Output the (X, Y) coordinate of the center of the cell containing the given text.  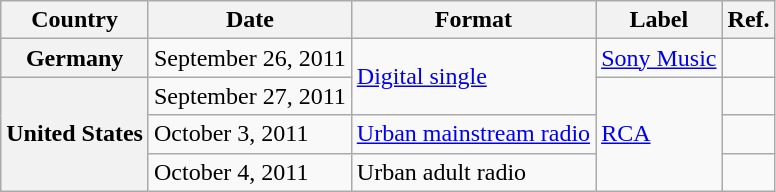
Country (75, 20)
Urban adult radio (473, 172)
Format (473, 20)
Ref. (748, 20)
September 26, 2011 (250, 58)
United States (75, 134)
Sony Music (659, 58)
Germany (75, 58)
October 4, 2011 (250, 172)
Digital single (473, 77)
October 3, 2011 (250, 134)
RCA (659, 134)
September 27, 2011 (250, 96)
Date (250, 20)
Urban mainstream radio (473, 134)
Label (659, 20)
